Pinpoint the cell where the given text exists, returning its (x, y) midpoint coordinate. 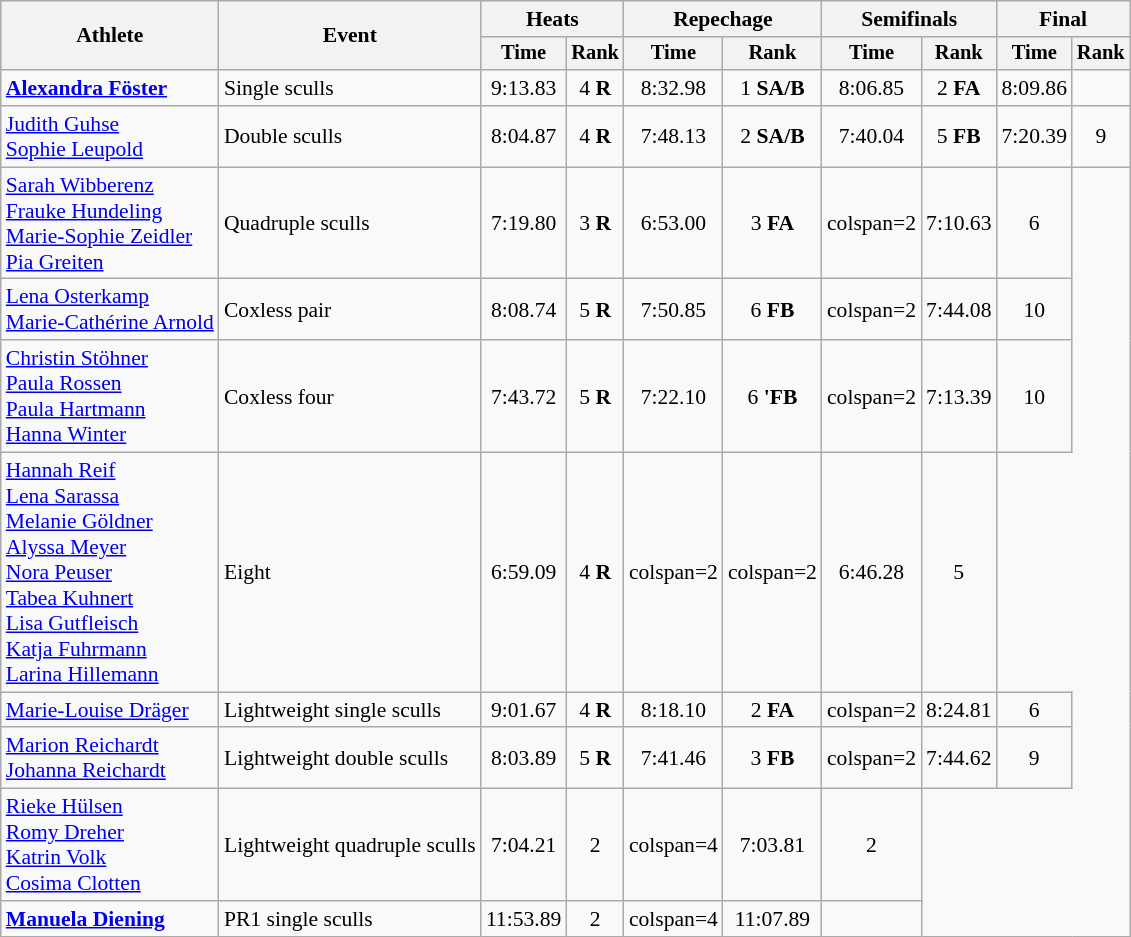
Repechage (723, 19)
8:24.81 (958, 710)
7:50.85 (674, 310)
11:53.89 (524, 919)
Event (350, 36)
11:07.89 (772, 919)
7:13.39 (958, 396)
5 (958, 573)
7:40.04 (872, 136)
Lightweight single sculls (350, 710)
Lightweight quadruple sculls (350, 845)
6 'FB (772, 396)
Coxless four (350, 396)
6:59.09 (524, 573)
Marion ReichardtJohanna Reichardt (110, 758)
3 R (595, 223)
7:10.63 (958, 223)
Manuela Diening (110, 919)
Sarah WibberenzFrauke HundelingMarie-Sophie ZeidlerPia Greiten (110, 223)
9:01.67 (524, 710)
Alexandra Föster (110, 88)
7:43.72 (524, 396)
Coxless pair (350, 310)
8:18.10 (674, 710)
Hannah ReifLena SarassaMelanie GöldnerAlyssa MeyerNora PeuserTabea KuhnertLisa GutfleischKatja FuhrmannLarina Hillemann (110, 573)
Eight (350, 573)
8:08.74 (524, 310)
Rieke HülsenRomy DreherKatrin VolkCosima Clotten (110, 845)
8:09.86 (1034, 88)
Final (1064, 19)
Lena OsterkampMarie-Cathérine Arnold (110, 310)
3 FA (772, 223)
Quadruple sculls (350, 223)
7:22.10 (674, 396)
5 FB (958, 136)
6:46.28 (872, 573)
7:20.39 (1034, 136)
Semifinals (910, 19)
8:03.89 (524, 758)
1 SA/B (772, 88)
7:48.13 (674, 136)
7:44.62 (958, 758)
9:13.83 (524, 88)
Heats (552, 19)
7:41.46 (674, 758)
6:53.00 (674, 223)
8:32.98 (674, 88)
6 FB (772, 310)
3 FB (772, 758)
8:04.87 (524, 136)
Double sculls (350, 136)
Judith GuhseSophie Leupold (110, 136)
Christin StöhnerPaula RossenPaula HartmannHanna Winter (110, 396)
8:06.85 (872, 88)
Single sculls (350, 88)
PR1 single sculls (350, 919)
Marie-Louise Dräger (110, 710)
2 SA/B (772, 136)
Lightweight double sculls (350, 758)
7:44.08 (958, 310)
7:04.21 (524, 845)
7:19.80 (524, 223)
7:03.81 (772, 845)
Athlete (110, 36)
